Provide the (X, Y) coordinate of the cell's center where the given text is located.  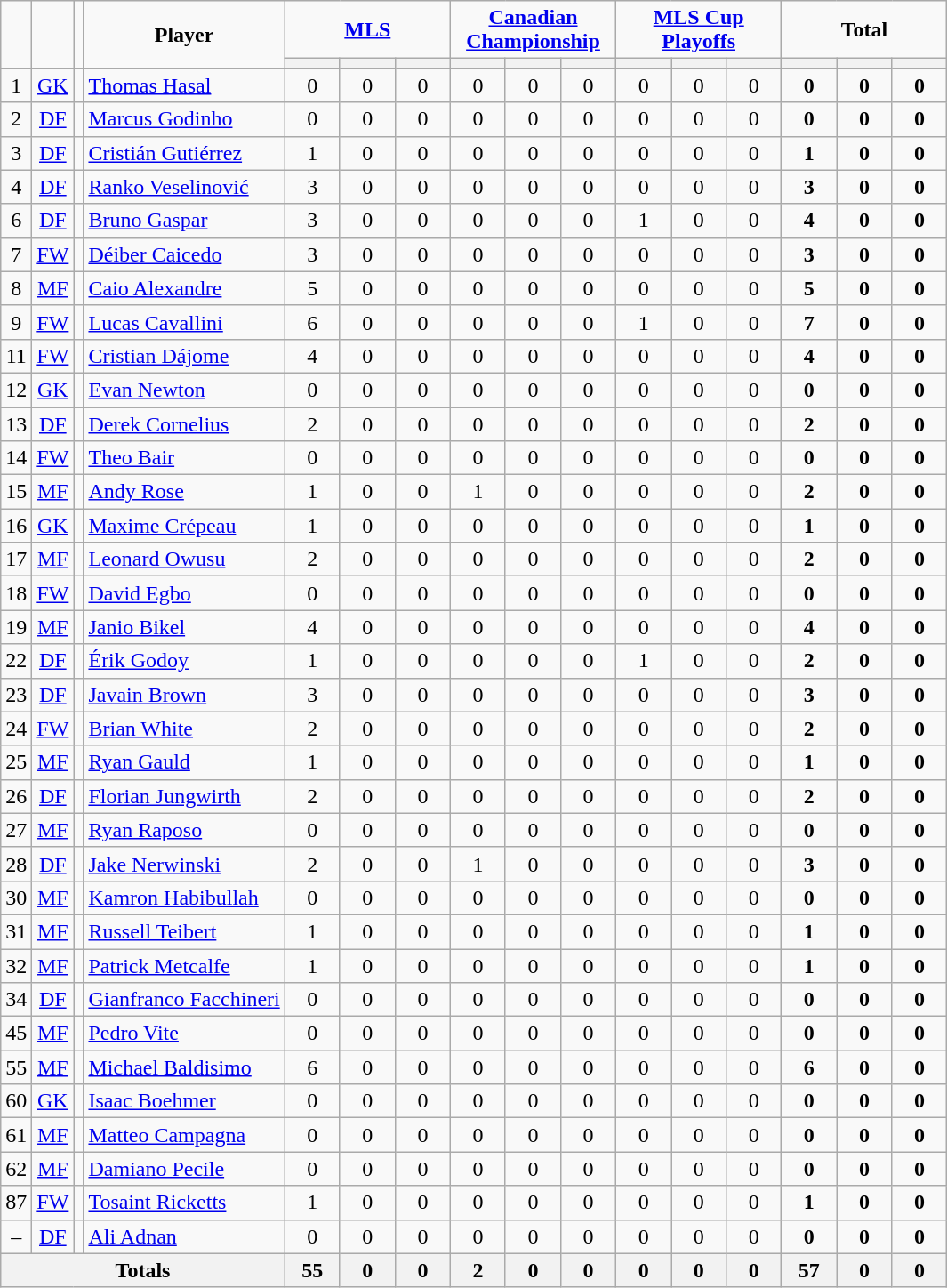
Player (184, 35)
Lucas Cavallini (184, 322)
28 (16, 864)
Gianfranco Facchineri (184, 1000)
26 (16, 796)
27 (16, 830)
Thomas Hasal (184, 85)
Michael Baldisimo (184, 1067)
Matteo Campagna (184, 1135)
Ali Adnan (184, 1236)
Maxime Crépeau (184, 526)
Déiber Caicedo (184, 254)
57 (809, 1270)
45 (16, 1034)
Evan Newton (184, 390)
Cristian Dájome (184, 356)
16 (16, 526)
Ryan Gauld (184, 762)
25 (16, 762)
Jake Nerwinski (184, 864)
11 (16, 356)
Ryan Raposo (184, 830)
Javain Brown (184, 695)
17 (16, 559)
Canadian Championship (533, 30)
Janio Bikel (184, 627)
– (16, 1236)
Theo Bair (184, 458)
9 (16, 322)
31 (16, 931)
Patrick Metcalfe (184, 965)
14 (16, 458)
Tosaint Ricketts (184, 1203)
Kamron Habibullah (184, 898)
62 (16, 1169)
24 (16, 729)
Andy Rose (184, 492)
61 (16, 1135)
13 (16, 424)
Érik Godoy (184, 661)
Damiano Pecile (184, 1169)
Cristián Gutiérrez (184, 153)
60 (16, 1101)
Florian Jungwirth (184, 796)
Bruno Gaspar (184, 221)
23 (16, 695)
Isaac Boehmer (184, 1101)
30 (16, 898)
22 (16, 661)
Brian White (184, 729)
Russell Teibert (184, 931)
32 (16, 965)
Pedro Vite (184, 1034)
Caio Alexandre (184, 288)
12 (16, 390)
Derek Cornelius (184, 424)
MLS Cup Playoffs (699, 30)
8 (16, 288)
34 (16, 1000)
18 (16, 593)
Totals (142, 1270)
Total (864, 30)
87 (16, 1203)
Leonard Owusu (184, 559)
Marcus Godinho (184, 119)
15 (16, 492)
19 (16, 627)
Ranko Veselinović (184, 187)
David Egbo (184, 593)
MLS (367, 30)
